Locate the cell with the specified text and output its [X, Y] center coordinate. 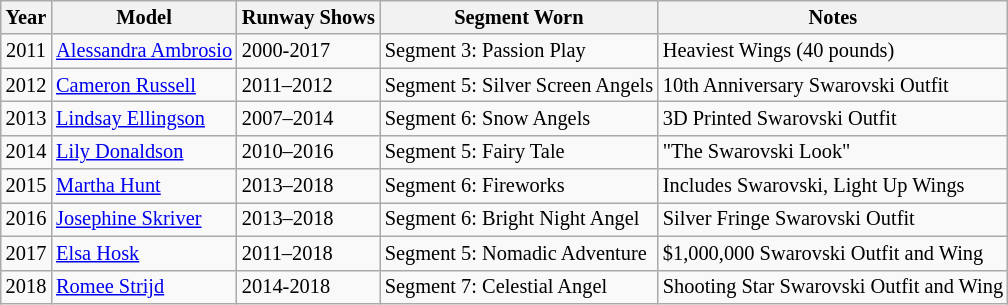
Elsa Hosk [144, 253]
2013 [26, 118]
Year [26, 17]
2012 [26, 85]
Segment 5: Nomadic Adventure [519, 253]
Segment 6: Fireworks [519, 186]
2018 [26, 287]
2015 [26, 186]
Includes Swarovski, Light Up Wings [833, 186]
Lily Donaldson [144, 152]
Silver Fringe Swarovski Outfit [833, 219]
2017 [26, 253]
Segment 3: Passion Play [519, 51]
Josephine Skriver [144, 219]
Cameron Russell [144, 85]
Segment 6: Bright Night Angel [519, 219]
Alessandra Ambrosio [144, 51]
10th Anniversary Swarovski Outfit [833, 85]
Romee Strijd [144, 287]
2011–2012 [308, 85]
2016 [26, 219]
3D Printed Swarovski Outfit [833, 118]
Runway Shows [308, 17]
Model [144, 17]
Segment Worn [519, 17]
Martha Hunt [144, 186]
2011–2018 [308, 253]
2011 [26, 51]
2007–2014 [308, 118]
2010–2016 [308, 152]
Heaviest Wings (40 pounds) [833, 51]
Segment 5: Silver Screen Angels [519, 85]
Lindsay Ellingson [144, 118]
$1,000,000 Swarovski Outfit and Wing [833, 253]
Notes [833, 17]
2014-2018 [308, 287]
2014 [26, 152]
Shooting Star Swarovski Outfit and Wing [833, 287]
"The Swarovski Look" [833, 152]
Segment 5: Fairy Tale [519, 152]
Segment 6: Snow Angels [519, 118]
2000-2017 [308, 51]
Segment 7: Celestial Angel [519, 287]
